Search for the cell housing the specified text and yield its [x, y] center coordinate. 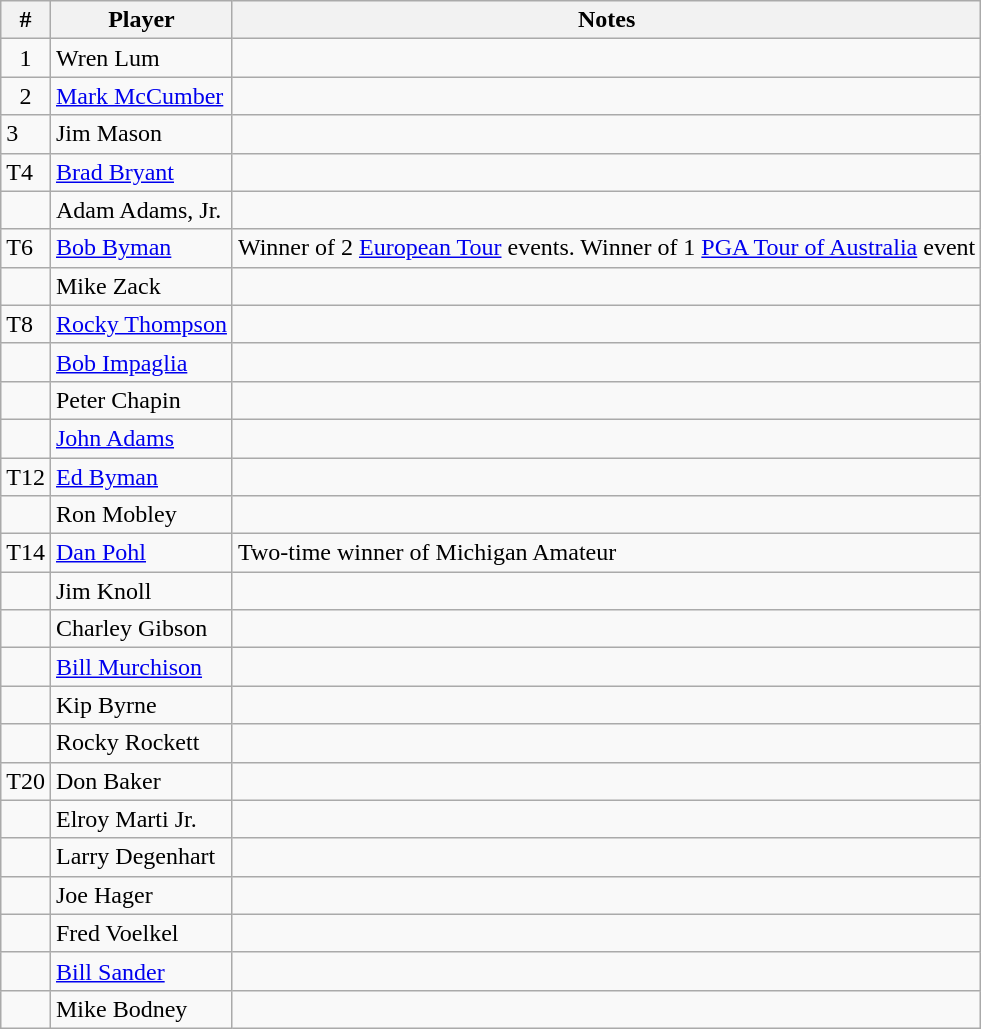
Rocky Thompson [141, 324]
Bob Byman [141, 248]
John Adams [141, 438]
Adam Adams, Jr. [141, 210]
1 [26, 58]
Player [141, 20]
Winner of 2 European Tour events. Winner of 1 PGA Tour of Australia event [606, 248]
# [26, 20]
Don Baker [141, 781]
Brad Bryant [141, 172]
Ed Byman [141, 477]
Peter Chapin [141, 400]
T20 [26, 781]
Jim Knoll [141, 591]
Ron Mobley [141, 515]
Bill Murchison [141, 667]
Jim Mason [141, 134]
T8 [26, 324]
Bill Sander [141, 971]
Mike Bodney [141, 1009]
Kip Byrne [141, 705]
Rocky Rockett [141, 743]
T12 [26, 477]
Charley Gibson [141, 629]
Dan Pohl [141, 553]
Mark McCumber [141, 96]
Fred Voelkel [141, 933]
Wren Lum [141, 58]
T6 [26, 248]
Mike Zack [141, 286]
T4 [26, 172]
3 [26, 134]
Bob Impaglia [141, 362]
Elroy Marti Jr. [141, 819]
Two-time winner of Michigan Amateur [606, 553]
Joe Hager [141, 895]
T14 [26, 553]
Larry Degenhart [141, 857]
Notes [606, 20]
2 [26, 96]
